Pinpoint the cell where the given text exists, returning its [x, y] midpoint coordinate. 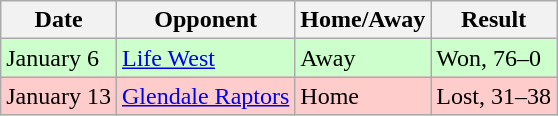
Glendale Raptors [205, 96]
Date [59, 20]
Home [363, 96]
Life West [205, 58]
Away [363, 58]
January 13 [59, 96]
Won, 76–0 [494, 58]
January 6 [59, 58]
Result [494, 20]
Opponent [205, 20]
Lost, 31–38 [494, 96]
Home/Away [363, 20]
